From the cell containing the given text, extract its center point as (X, Y) coordinate. 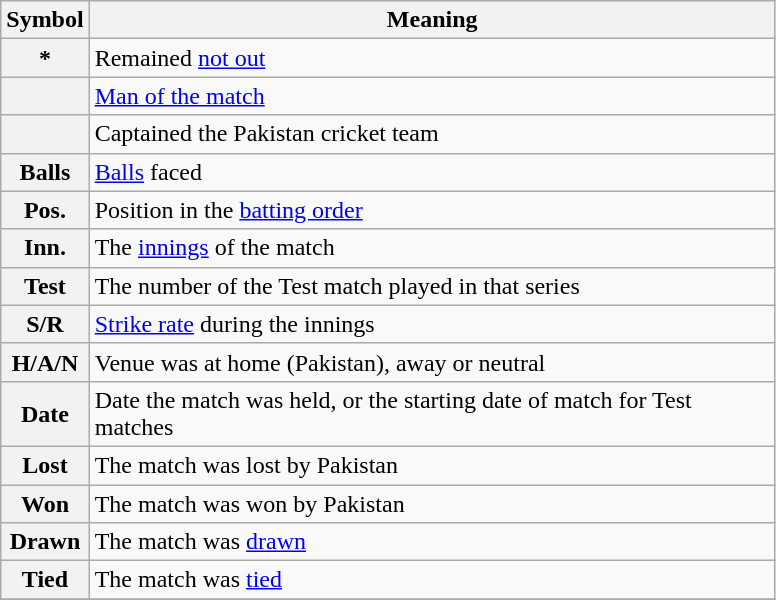
Drawn (45, 542)
Won (45, 503)
S/R (45, 324)
The number of the Test match played in that series (432, 286)
The innings of the match (432, 248)
H/A/N (45, 362)
* (45, 58)
Strike rate during the innings (432, 324)
Position in the batting order (432, 210)
Balls faced (432, 172)
Inn. (45, 248)
Venue was at home (Pakistan), away or neutral (432, 362)
Test (45, 286)
Symbol (45, 20)
The match was won by Pakistan (432, 503)
The match was drawn (432, 542)
Tied (45, 580)
Man of the match (432, 96)
Meaning (432, 20)
Date the match was held, or the starting date of match for Test matches (432, 414)
The match was lost by Pakistan (432, 465)
Date (45, 414)
Remained not out (432, 58)
Balls (45, 172)
Captained the Pakistan cricket team (432, 134)
The match was tied (432, 580)
Pos. (45, 210)
Lost (45, 465)
